Return [X, Y] of the center of cell containing provided text 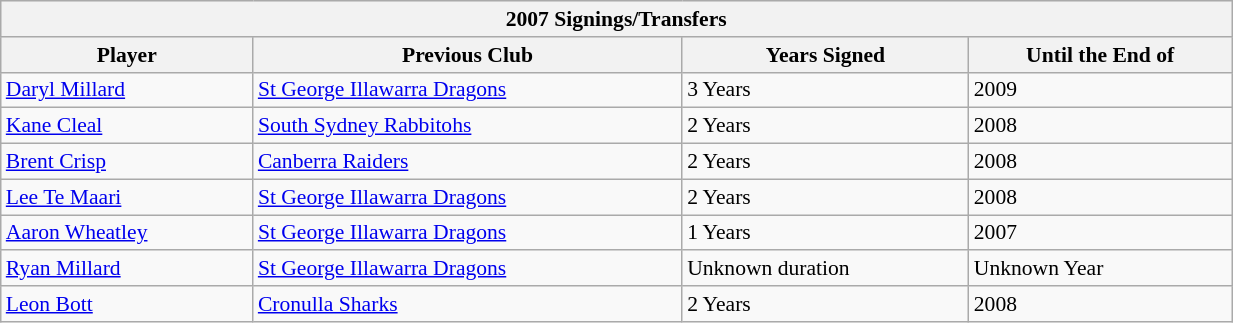
Unknown Year [1100, 269]
Canberra Raiders [468, 162]
3 Years [826, 90]
2009 [1100, 90]
2007 [1100, 233]
Aaron Wheatley [127, 233]
Lee Te Maari [127, 197]
Ryan Millard [127, 269]
Kane Cleal [127, 126]
Brent Crisp [127, 162]
Unknown duration [826, 269]
Years Signed [826, 55]
Until the End of [1100, 55]
Player [127, 55]
South Sydney Rabbitohs [468, 126]
Previous Club [468, 55]
Cronulla Sharks [468, 304]
1 Years [826, 233]
Leon Bott [127, 304]
Daryl Millard [127, 90]
2007 Signings/Transfers [616, 19]
